From the cell containing the given text, extract its center point as (X, Y) coordinate. 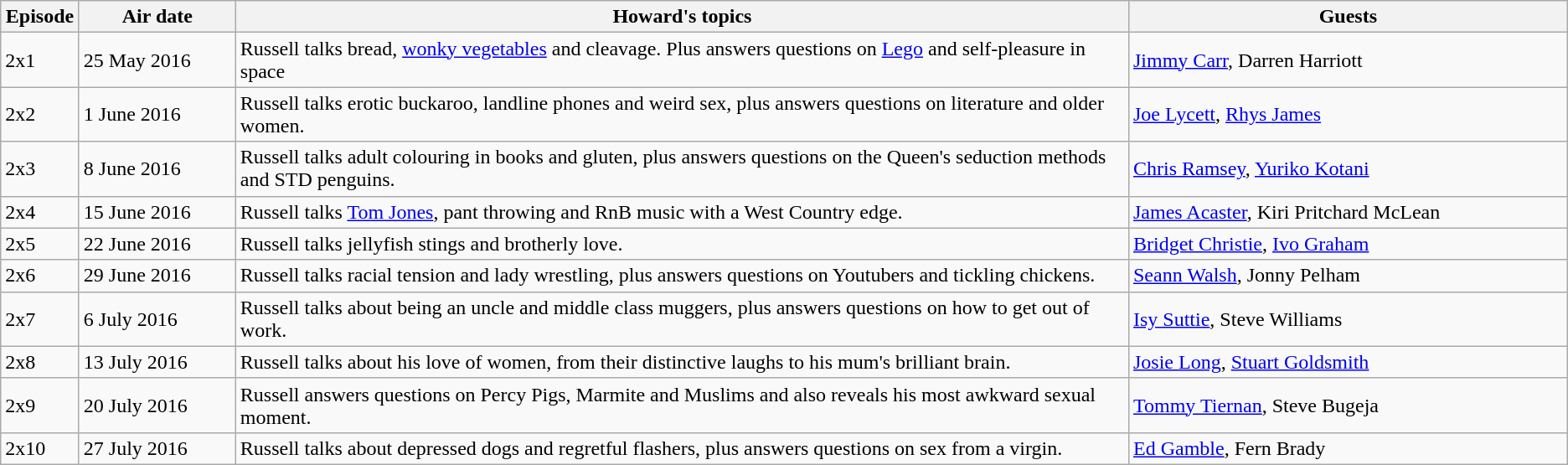
Isy Suttie, Steve Williams (1348, 318)
2x5 (40, 244)
27 July 2016 (157, 448)
Russell answers questions on Percy Pigs, Marmite and Muslims and also reveals his most awkward sexual moment. (682, 406)
Howard's topics (682, 17)
Seann Walsh, Jonny Pelham (1348, 276)
20 July 2016 (157, 406)
James Acaster, Kiri Pritchard McLean (1348, 212)
Guests (1348, 17)
15 June 2016 (157, 212)
2x7 (40, 318)
2x2 (40, 114)
2x10 (40, 448)
25 May 2016 (157, 60)
Russell talks erotic buckaroo, landline phones and weird sex, plus answers questions on literature and older women. (682, 114)
Russell talks adult colouring in books and gluten, plus answers questions on the Queen's seduction methods and STD penguins. (682, 169)
Chris Ramsey, Yuriko Kotani (1348, 169)
2x6 (40, 276)
Russell talks about depressed dogs and regretful flashers, plus answers questions on sex from a virgin. (682, 448)
Russell talks Tom Jones, pant throwing and RnB music with a West Country edge. (682, 212)
2x4 (40, 212)
Russell talks about being an uncle and middle class muggers, plus answers questions on how to get out of work. (682, 318)
6 July 2016 (157, 318)
8 June 2016 (157, 169)
Episode (40, 17)
13 July 2016 (157, 362)
Tommy Tiernan, Steve Bugeja (1348, 406)
Joe Lycett, Rhys James (1348, 114)
Russell talks racial tension and lady wrestling, plus answers questions on Youtubers and tickling chickens. (682, 276)
Jimmy Carr, Darren Harriott (1348, 60)
2x9 (40, 406)
Josie Long, Stuart Goldsmith (1348, 362)
1 June 2016 (157, 114)
22 June 2016 (157, 244)
Russell talks about his love of women, from their distinctive laughs to his mum's brilliant brain. (682, 362)
2x1 (40, 60)
Bridget Christie, Ivo Graham (1348, 244)
29 June 2016 (157, 276)
2x8 (40, 362)
Air date (157, 17)
2x3 (40, 169)
Ed Gamble, Fern Brady (1348, 448)
Russell talks bread, wonky vegetables and cleavage. Plus answers questions on Lego and self-pleasure in space (682, 60)
Russell talks jellyfish stings and brotherly love. (682, 244)
